Output the (X, Y) coordinate of the center of the cell containing the given text.  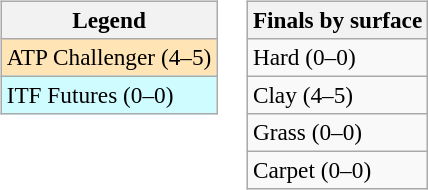
Grass (0–0) (337, 133)
Clay (4–5) (337, 95)
Carpet (0–0) (337, 171)
Hard (0–0) (337, 57)
ATP Challenger (4–5) (108, 57)
ITF Futures (0–0) (108, 95)
Finals by surface (337, 20)
Legend (108, 20)
